Scan for the cell matching the given text and deliver its (x, y) coordinate at center. 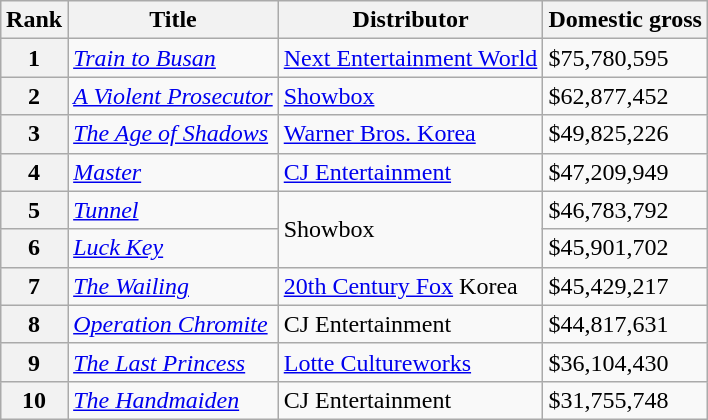
10 (34, 400)
$31,755,748 (626, 400)
20th Century Fox Korea (410, 286)
8 (34, 324)
1 (34, 58)
2 (34, 96)
7 (34, 286)
6 (34, 248)
A Violent Prosecutor (174, 96)
Operation Chromite (174, 324)
Train to Busan (174, 58)
$36,104,430 (626, 362)
$44,817,631 (626, 324)
5 (34, 210)
4 (34, 172)
$46,783,792 (626, 210)
The Last Princess (174, 362)
The Handmaiden (174, 400)
Master (174, 172)
$49,825,226 (626, 134)
$47,209,949 (626, 172)
$75,780,595 (626, 58)
Warner Bros. Korea (410, 134)
$45,429,217 (626, 286)
$45,901,702 (626, 248)
Lotte Cultureworks (410, 362)
The Wailing (174, 286)
Title (174, 20)
Luck Key (174, 248)
Next Entertainment World (410, 58)
Rank (34, 20)
The Age of Shadows (174, 134)
$62,877,452 (626, 96)
9 (34, 362)
3 (34, 134)
Distributor (410, 20)
Domestic gross (626, 20)
Tunnel (174, 210)
